Output the (X, Y) coordinate of the center of the cell containing the given text.  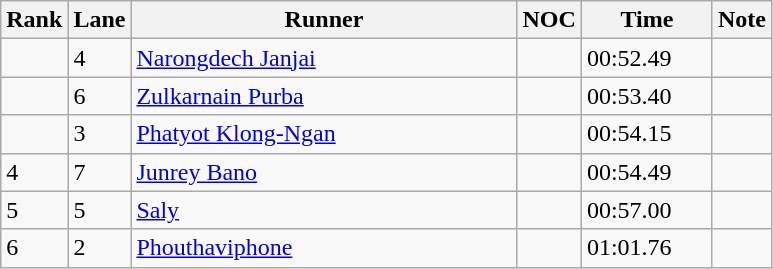
Runner (324, 20)
NOC (549, 20)
Saly (324, 210)
7 (100, 172)
Rank (34, 20)
Phatyot Klong-Ngan (324, 134)
Time (646, 20)
Note (742, 20)
3 (100, 134)
00:53.40 (646, 96)
Junrey Bano (324, 172)
2 (100, 248)
00:57.00 (646, 210)
00:54.49 (646, 172)
Zulkarnain Purba (324, 96)
01:01.76 (646, 248)
Narongdech Janjai (324, 58)
00:54.15 (646, 134)
Lane (100, 20)
Phouthaviphone (324, 248)
00:52.49 (646, 58)
